For the text-containing cell, return its midpoint in [X, Y] coordinate format. 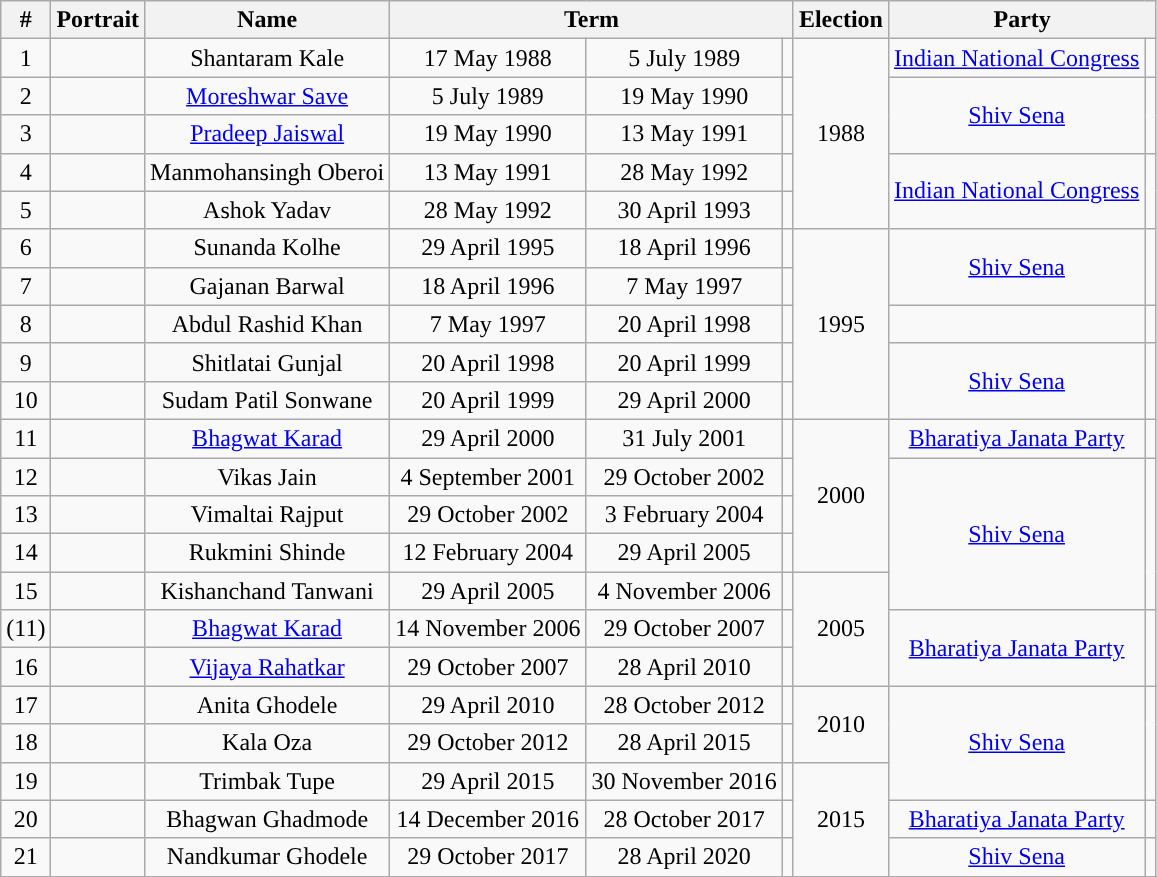
12 [26, 477]
1988 [840, 134]
4 [26, 172]
16 [26, 667]
Nandkumar Ghodele [268, 857]
11 [26, 438]
Vijaya Rahatkar [268, 667]
Bhagwan Ghadmode [268, 819]
Sunanda Kolhe [268, 248]
(11) [26, 629]
Shitlatai Gunjal [268, 362]
19 [26, 781]
29 October 2012 [488, 743]
31 July 2001 [684, 438]
6 [26, 248]
Ashok Yadav [268, 210]
7 [26, 286]
18 [26, 743]
Anita Ghodele [268, 705]
21 [26, 857]
8 [26, 324]
Gajanan Barwal [268, 286]
29 April 2015 [488, 781]
28 October 2017 [684, 819]
29 April 2010 [488, 705]
2005 [840, 629]
12 February 2004 [488, 553]
9 [26, 362]
1 [26, 58]
Portrait [98, 20]
17 [26, 705]
3 [26, 134]
Vikas Jain [268, 477]
30 April 1993 [684, 210]
Sudam Patil Sonwane [268, 400]
2010 [840, 724]
Shantaram Kale [268, 58]
28 October 2012 [684, 705]
Kala Oza [268, 743]
Pradeep Jaiswal [268, 134]
14 [26, 553]
Election [840, 20]
13 [26, 515]
1995 [840, 324]
15 [26, 591]
Trimbak Tupe [268, 781]
10 [26, 400]
# [26, 20]
14 December 2016 [488, 819]
3 February 2004 [684, 515]
2000 [840, 495]
Rukmini Shinde [268, 553]
17 May 1988 [488, 58]
29 April 1995 [488, 248]
29 October 2017 [488, 857]
4 September 2001 [488, 477]
28 April 2020 [684, 857]
Manmohansingh Oberoi [268, 172]
Abdul Rashid Khan [268, 324]
Vimaltai Rajput [268, 515]
4 November 2006 [684, 591]
20 [26, 819]
2015 [840, 819]
28 April 2010 [684, 667]
Kishanchand Tanwani [268, 591]
28 April 2015 [684, 743]
30 November 2016 [684, 781]
2 [26, 96]
Name [268, 20]
Moreshwar Save [268, 96]
14 November 2006 [488, 629]
5 [26, 210]
Party [1022, 20]
Term [592, 20]
